Scan for the cell matching the given text and deliver its [x, y] coordinate at center. 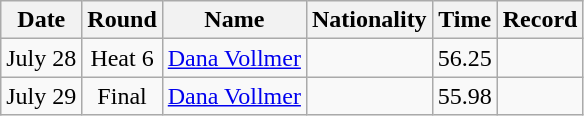
55.98 [464, 96]
Final [122, 96]
Time [464, 20]
Round [122, 20]
Date [42, 20]
July 29 [42, 96]
Heat 6 [122, 58]
Name [234, 20]
Record [540, 20]
Nationality [369, 20]
July 28 [42, 58]
56.25 [464, 58]
